From the cell containing the given text, extract its center point as [x, y] coordinate. 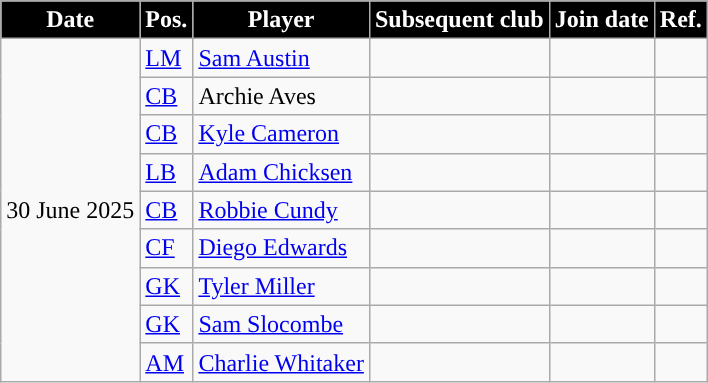
Date [70, 20]
Robbie Cundy [282, 210]
Player [282, 20]
Subsequent club [459, 20]
Charlie Whitaker [282, 362]
Join date [602, 20]
Pos. [166, 20]
Kyle Cameron [282, 134]
Sam Austin [282, 58]
LM [166, 58]
Diego Edwards [282, 248]
LB [166, 172]
Sam Slocombe [282, 324]
AM [166, 362]
Archie Aves [282, 96]
30 June 2025 [70, 210]
Ref. [680, 20]
Adam Chicksen [282, 172]
Tyler Miller [282, 286]
CF [166, 248]
